Find where the given text appears and provide that cell's center as [x, y] coordinate. 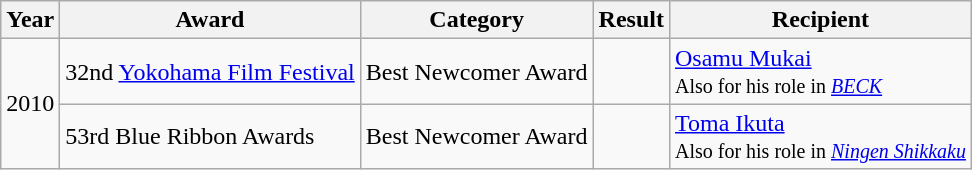
2010 [30, 104]
Osamu Mukai Also for his role in BECK [820, 72]
Result [631, 20]
Award [210, 20]
Year [30, 20]
Recipient [820, 20]
Toma Ikuta Also for his role in Ningen Shikkaku [820, 136]
Category [476, 20]
53rd Blue Ribbon Awards [210, 136]
32nd Yokohama Film Festival [210, 72]
